Detect which cell encompasses the target text, then output its [x, y] center coordinate. 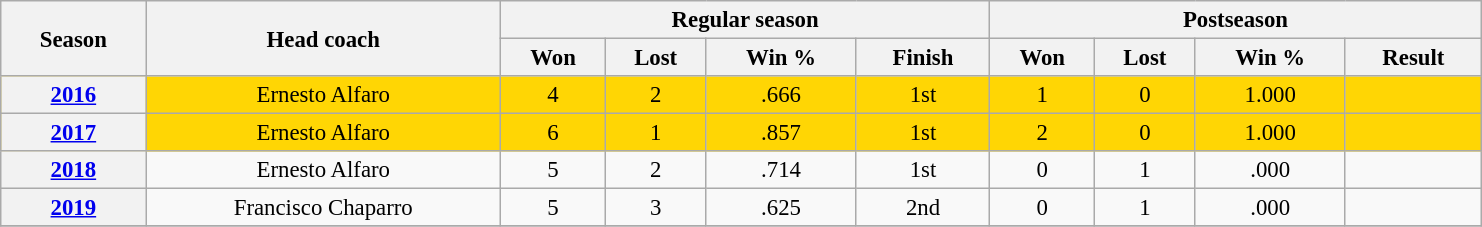
.714 [781, 170]
3 [656, 208]
4 [554, 95]
Season [74, 38]
Francisco Chaparro [324, 208]
2016 [74, 95]
Result [1413, 58]
Postseason [1236, 20]
.857 [781, 133]
2019 [74, 208]
2018 [74, 170]
Regular season [746, 20]
6 [554, 133]
2nd [922, 208]
.625 [781, 208]
Finish [922, 58]
Head coach [324, 38]
.666 [781, 95]
2017 [74, 133]
